From the cell containing the given text, extract its center point as [X, Y] coordinate. 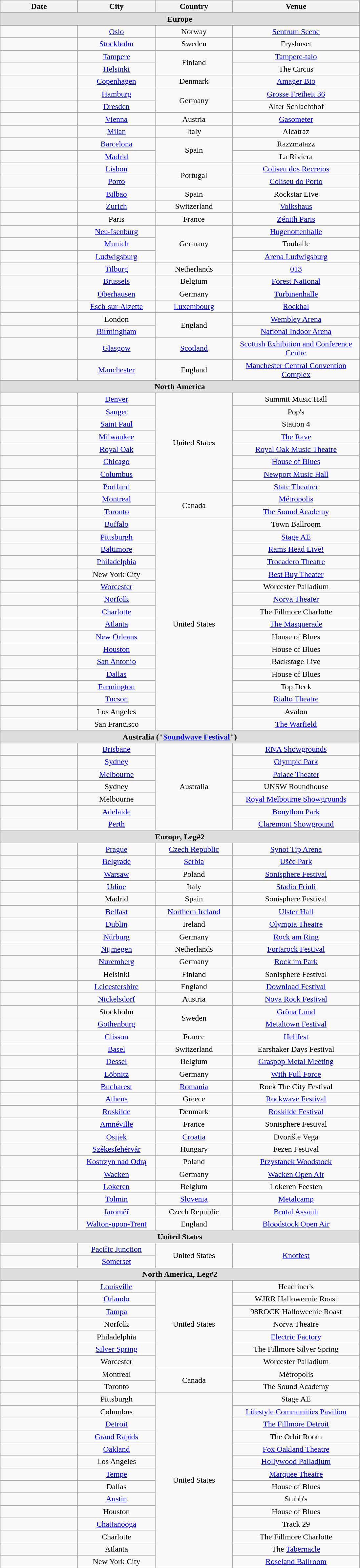
Somerset [116, 1262]
Forest National [296, 281]
Royal Oak [116, 449]
Lokeren Feesten [296, 1187]
Roskilde Festival [296, 1112]
Northern Ireland [194, 912]
Udine [116, 887]
Tolmin [116, 1199]
The Circus [296, 69]
Brutal Assault [296, 1212]
Bilbao [116, 194]
Dublin [116, 924]
Kostrzyn nad Odrą [116, 1161]
National Indoor Arena [296, 331]
Backstage Live [296, 662]
The Warfield [296, 724]
Bonython Park [296, 812]
Roseland Ballroom [296, 1561]
Roskilde [116, 1112]
Turbinenhalle [296, 294]
Amnéville [116, 1124]
Stubb's [296, 1499]
San Antonio [116, 662]
Paris [116, 219]
Fezen Festival [296, 1149]
Venue [296, 7]
Rockhal [296, 306]
Lifestyle Communities Pavilion [296, 1412]
Leicestershire [116, 987]
Australia ("Soundwave Festival") [180, 737]
Warsaw [116, 874]
Stadio Friuli [296, 887]
Adelaide [116, 812]
Summit Music Hall [296, 399]
Neu-Isenburg [116, 232]
The Orbit Room [296, 1437]
Download Festival [296, 987]
Luxembourg [194, 306]
Farmington [116, 687]
San Francisco [116, 724]
Town Ballroom [296, 524]
Oakland [116, 1449]
Scottish Exhibition and Conference Centre [296, 348]
Pop's [296, 412]
Fryshuset [296, 44]
Volkshaus [296, 207]
Chattanooga [116, 1524]
Europe [180, 19]
Osijek [116, 1137]
Brussels [116, 281]
Buffalo [116, 524]
Orlando [116, 1299]
New Orleans [116, 637]
Serbia [194, 862]
Manchester [116, 370]
Dresden [116, 106]
The Tabernacle [296, 1549]
Ulster Hall [296, 912]
Lokeren [116, 1187]
Rock am Ring [296, 937]
Croatia [194, 1137]
Milwaukee [116, 437]
Coliseu do Porto [296, 182]
The Fillmore Silver Spring [296, 1349]
Bucharest [116, 1087]
The Fillmore Detroit [296, 1424]
Milan [116, 131]
Knotfest [296, 1255]
Norva Theater [296, 599]
Nova Rock Festival [296, 999]
Rialto Theatre [296, 699]
UNSW Roundhouse [296, 787]
Glasgow [116, 348]
Tucson [116, 699]
Alter Schlachthof [296, 106]
Newport Music Hall [296, 474]
Fortarock Festival [296, 949]
Electric Factory [296, 1336]
Gasometer [296, 119]
Wembley Arena [296, 319]
013 [296, 269]
Sauget [116, 412]
The Masquerade [296, 624]
Metalcamp [296, 1199]
London [116, 319]
Grand Rapids [116, 1437]
Marquee Theatre [296, 1474]
Romania [194, 1087]
Royal Oak Music Theatre [296, 449]
Brisbane [116, 749]
Jaroměř [116, 1212]
Austin [116, 1499]
Australia [194, 786]
Detroit [116, 1424]
Löbnitz [116, 1074]
Date [39, 7]
Hungary [194, 1149]
Hollywood Palladium [296, 1462]
Ušće Park [296, 862]
Slovenia [194, 1199]
Sentrum Scene [296, 32]
Prague [116, 849]
Belfast [116, 912]
Olympic Park [296, 762]
Razzmatazz [296, 144]
Esch-sur-Alzette [116, 306]
Metaltown Festival [296, 1024]
Rock The City Festival [296, 1087]
Ludwigsburg [116, 256]
Top Deck [296, 687]
Norway [194, 32]
Olympia Theatre [296, 924]
Wacken [116, 1174]
Best Buy Theater [296, 574]
Graspop Metal Meeting [296, 1062]
Hamburg [116, 94]
WJRR Halloweenie Roast [296, 1299]
Hugenottenhalle [296, 232]
98ROCK Halloweenie Roast [296, 1312]
Zurich [116, 207]
Bloodstock Open Air [296, 1224]
Portland [116, 487]
Nickelsdorf [116, 999]
Gothenburg [116, 1024]
Grosse Freiheit 36 [296, 94]
Dvorište Vega [296, 1137]
Nürburg [116, 937]
Rockstar Live [296, 194]
Tilburg [116, 269]
The Rave [296, 437]
Palace Theater [296, 774]
Denver [116, 399]
Trocadero Theatre [296, 562]
Arena Ludwigsburg [296, 256]
Avalon [296, 712]
Oslo [116, 32]
With Full Force [296, 1074]
Munich [116, 244]
Pacific Junction [116, 1249]
Alcatraz [296, 131]
Dessel [116, 1062]
Tonhalle [296, 244]
Tampere-talo [296, 56]
Baltimore [116, 549]
Vienna [116, 119]
Country [194, 7]
Oberhausen [116, 294]
Chicago [116, 462]
Track 29 [296, 1524]
Basel [116, 1049]
Manchester Central Convention Complex [296, 370]
North America [180, 387]
RNA Showgrounds [296, 749]
Rockwave Festival [296, 1099]
Przystanek Woodstock [296, 1161]
Wacken Open Air [296, 1174]
Tampa [116, 1312]
Ireland [194, 924]
Athens [116, 1099]
Barcelona [116, 144]
Copenhagen [116, 81]
Europe, Leg#2 [180, 837]
Saint Paul [116, 424]
Nijmegen [116, 949]
Greece [194, 1099]
Fox Oakland Theatre [296, 1449]
Coliseu dos Recreios [296, 169]
Norva Theatre [296, 1324]
Silver Spring [116, 1349]
Belgrade [116, 862]
Székesfehérvár [116, 1149]
Hellfest [296, 1037]
Headliner's [296, 1287]
Rock im Park [296, 961]
Porto [116, 182]
Earshaker Days Festival [296, 1049]
Tampere [116, 56]
Lisbon [116, 169]
Scotland [194, 348]
Claremont Showground [296, 824]
Royal Melbourne Showgrounds [296, 799]
Zénith Paris [296, 219]
Nuremberg [116, 961]
Walton-upon-Trent [116, 1224]
Station 4 [296, 424]
City [116, 7]
La Riviera [296, 157]
Rams Head Live! [296, 549]
Tempe [116, 1474]
Clisson [116, 1037]
Louisville [116, 1287]
Synot Tip Arena [296, 849]
Amager Bio [296, 81]
State Theatrer [296, 487]
North America, Leg#2 [180, 1274]
Birmingham [116, 331]
Portugal [194, 175]
Gröna Lund [296, 1012]
Perth [116, 824]
